From the cell containing the given text, extract its center point as (X, Y) coordinate. 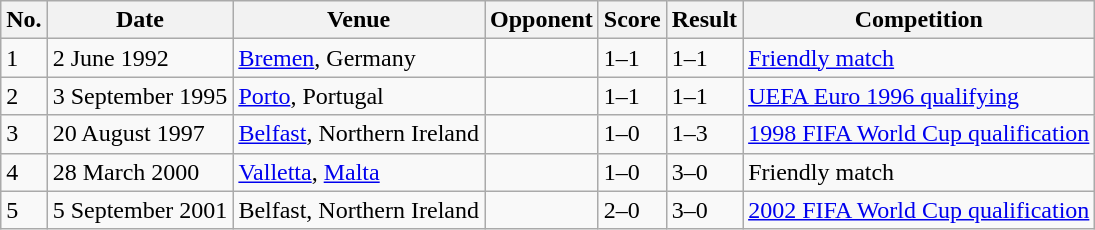
Venue (359, 20)
Competition (919, 20)
5 September 2001 (140, 210)
Valletta, Malta (359, 172)
4 (24, 172)
20 August 1997 (140, 134)
Porto, Portugal (359, 96)
1–3 (704, 134)
2 June 1992 (140, 58)
No. (24, 20)
1 (24, 58)
3 September 1995 (140, 96)
2–0 (632, 210)
2002 FIFA World Cup qualification (919, 210)
5 (24, 210)
3 (24, 134)
Opponent (541, 20)
1998 FIFA World Cup qualification (919, 134)
Date (140, 20)
Score (632, 20)
Result (704, 20)
UEFA Euro 1996 qualifying (919, 96)
Bremen, Germany (359, 58)
28 March 2000 (140, 172)
2 (24, 96)
